Detect which cell encompasses the target text, then output its [x, y] center coordinate. 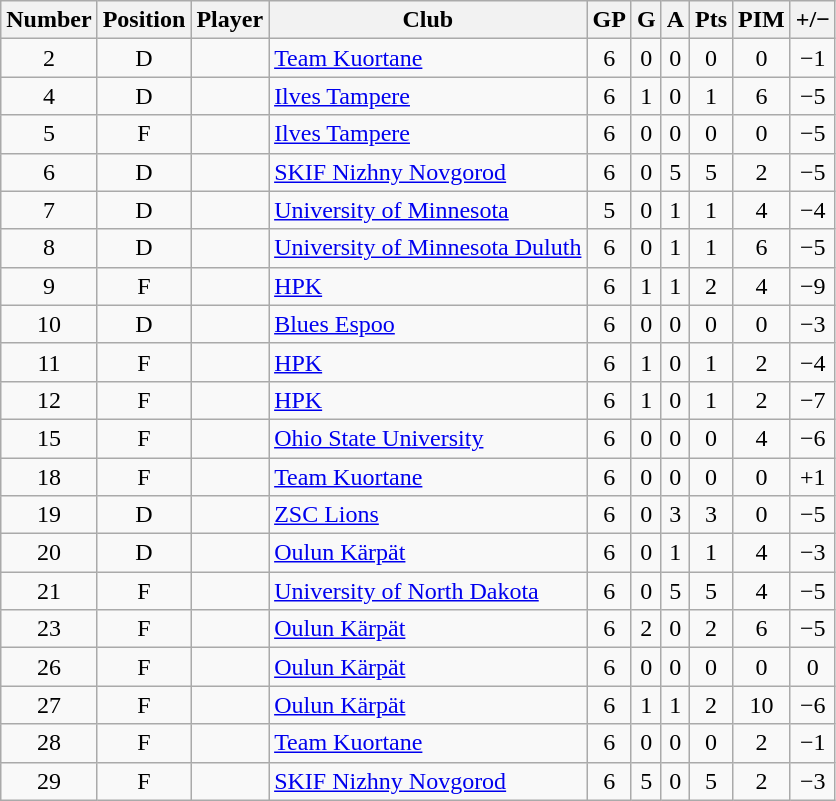
Blues Espoo [428, 324]
12 [49, 400]
Number [49, 20]
University of North Dakota [428, 591]
8 [49, 248]
−9 [812, 286]
PIM [762, 20]
ZSC Lions [428, 515]
20 [49, 553]
−7 [812, 400]
27 [49, 705]
21 [49, 591]
11 [49, 362]
28 [49, 743]
Player [230, 20]
19 [49, 515]
University of Minnesota Duluth [428, 248]
7 [49, 210]
9 [49, 286]
29 [49, 781]
University of Minnesota [428, 210]
Position [144, 20]
+/− [812, 20]
Ohio State University [428, 438]
A [675, 20]
GP [609, 20]
+1 [812, 477]
15 [49, 438]
23 [49, 629]
18 [49, 477]
Club [428, 20]
Pts [712, 20]
G [646, 20]
26 [49, 667]
